Output the (x, y) coordinate of the center of the cell containing the given text.  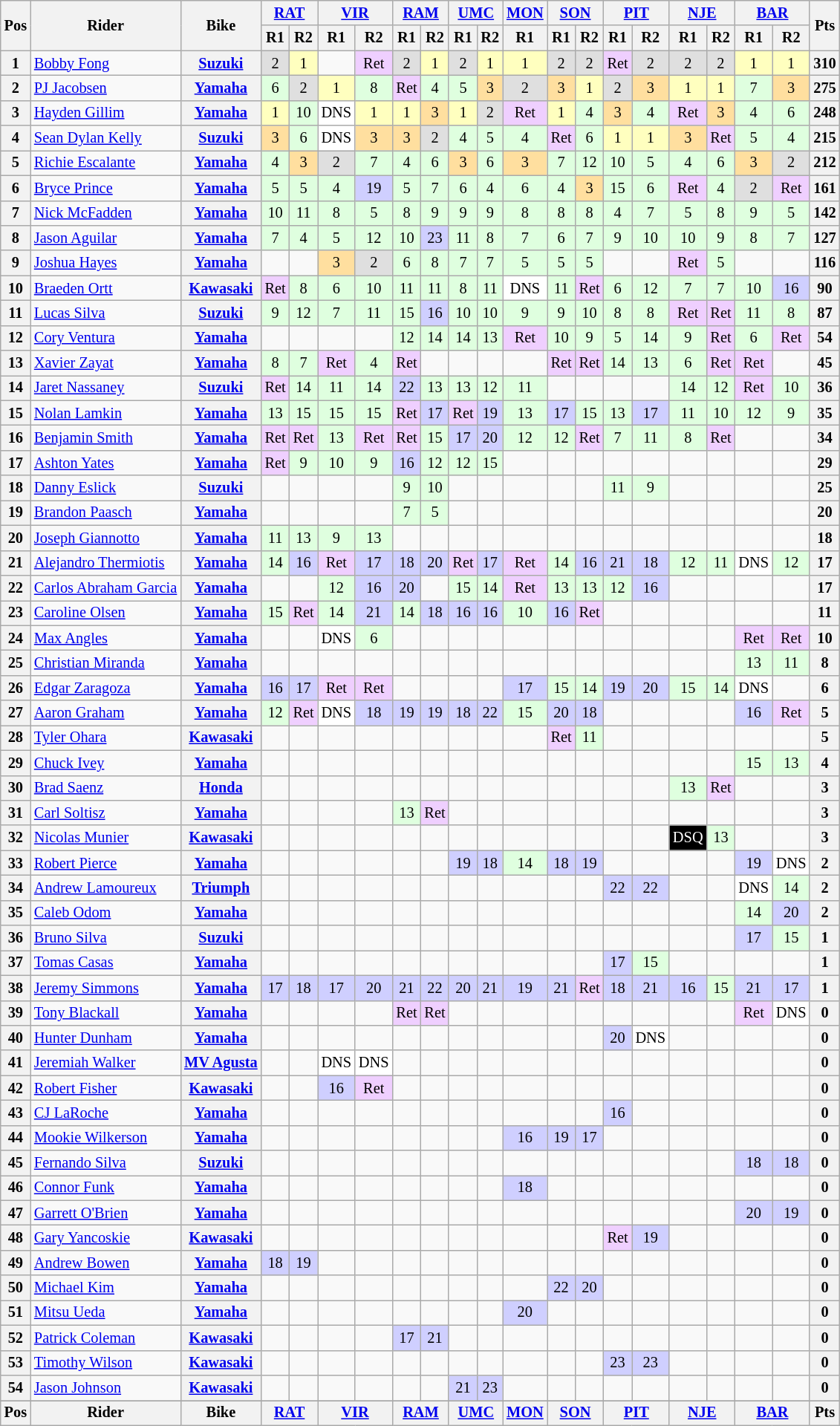
46 (16, 1188)
Carlos Abraham Garcia (105, 587)
Jaret Nassaney (105, 388)
Bruno Silva (105, 938)
Richie Escalante (105, 163)
24 (16, 638)
142 (824, 213)
248 (824, 113)
310 (824, 63)
48 (16, 1238)
Max Angles (105, 638)
Tyler Ohara (105, 738)
Patrick Coleman (105, 1338)
Jason Johnson (105, 1387)
50 (16, 1288)
212 (824, 163)
Cory Ventura (105, 338)
40 (16, 1038)
Mitsu Ueda (105, 1312)
Lucas Silva (105, 313)
Robert Fisher (105, 1088)
Ashton Yates (105, 463)
Andrew Bowen (105, 1263)
Benjamin Smith (105, 437)
Robert Pierce (105, 863)
PJ Jacobsen (105, 88)
31 (16, 813)
37 (16, 963)
53 (16, 1363)
275 (824, 88)
30 (16, 788)
33 (16, 863)
Danny Eslick (105, 488)
41 (16, 1063)
Caleb Odom (105, 913)
MV Agusta (221, 1063)
Jeremy Simmons (105, 988)
127 (824, 238)
Timothy Wilson (105, 1363)
Brad Saenz (105, 788)
161 (824, 188)
Triumph (221, 888)
51 (16, 1312)
Braeden Ortt (105, 288)
Chuck Ivey (105, 763)
Bryce Prince (105, 188)
Nick McFadden (105, 213)
Brandon Paasch (105, 512)
Jeremiah Walker (105, 1063)
Joseph Giannotto (105, 538)
Honda (221, 788)
Nolan Lamkin (105, 413)
Carl Soltisz (105, 813)
116 (824, 263)
Garrett O'Brien (105, 1213)
52 (16, 1338)
Connor Funk (105, 1188)
Andrew Lamoureux (105, 888)
CJ LaRoche (105, 1113)
38 (16, 988)
47 (16, 1213)
Tomas Casas (105, 963)
Alejandro Thermiotis (105, 563)
Nicolas Munier (105, 838)
49 (16, 1263)
90 (824, 288)
87 (824, 313)
26 (16, 688)
32 (16, 838)
Joshua Hayes (105, 263)
44 (16, 1138)
Fernando Silva (105, 1163)
DSQ (688, 838)
Gary Yancoskie (105, 1238)
Edgar Zaragoza (105, 688)
Sean Dylan Kelly (105, 138)
Aaron Graham (105, 713)
Michael Kim (105, 1288)
39 (16, 1013)
Tony Blackall (105, 1013)
Mookie Wilkerson (105, 1138)
Bobby Fong (105, 63)
215 (824, 138)
Christian Miranda (105, 662)
42 (16, 1088)
Caroline Olsen (105, 613)
Jason Aguilar (105, 238)
Hunter Dunham (105, 1038)
Xavier Zayat (105, 363)
28 (16, 738)
Hayden Gillim (105, 113)
27 (16, 713)
43 (16, 1113)
